Return (x, y) of the center of cell containing provided text 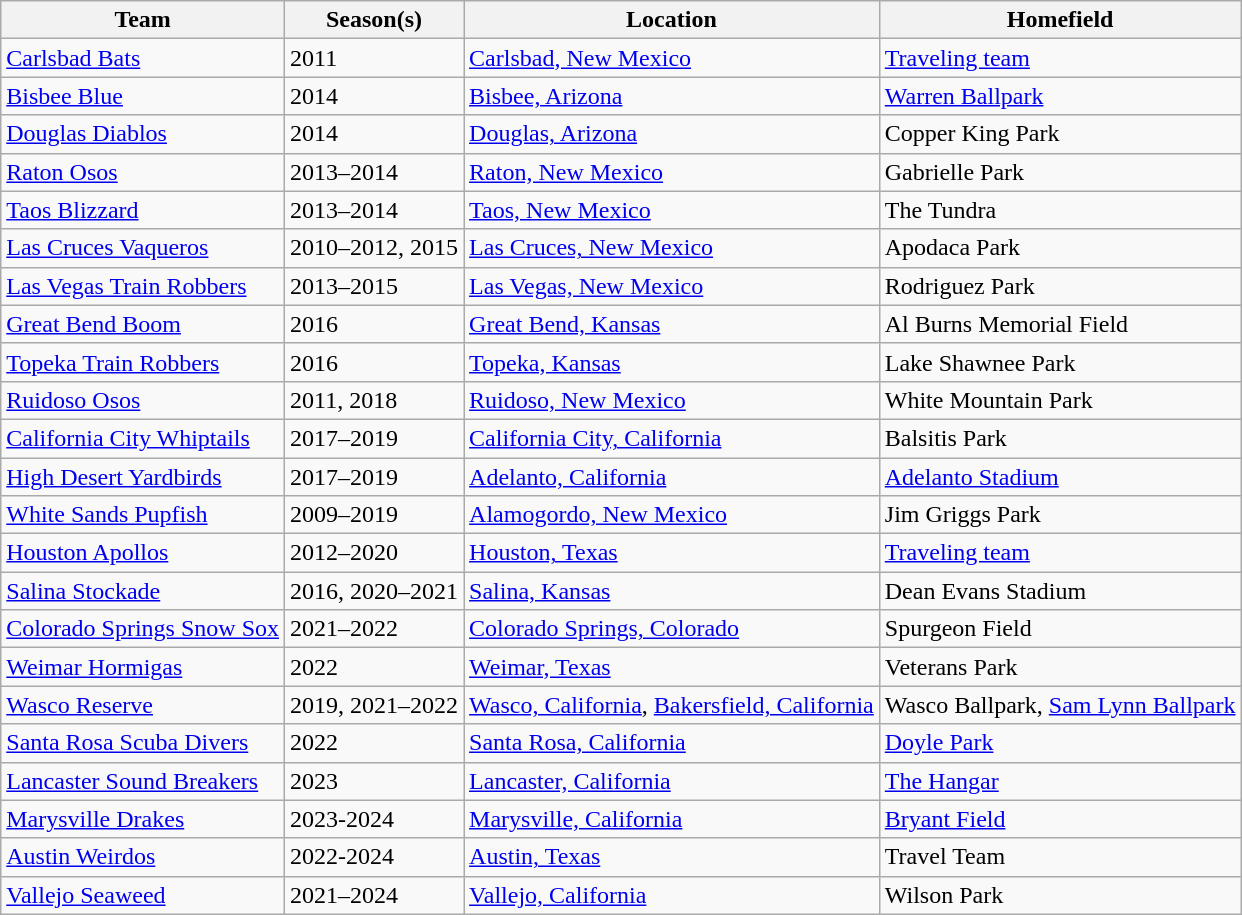
Vallejo Seaweed (143, 895)
Wasco, California, Bakersfield, California (672, 705)
The Hangar (1060, 781)
White Sands Pupfish (143, 515)
Lake Shawnee Park (1060, 362)
Douglas Diablos (143, 134)
Adelanto Stadium (1060, 477)
Las Cruces Vaqueros (143, 248)
Lancaster Sound Breakers (143, 781)
Veterans Park (1060, 667)
Taos Blizzard (143, 210)
Salina, Kansas (672, 591)
Jim Griggs Park (1060, 515)
Balsitis Park (1060, 438)
2011, 2018 (374, 400)
Wasco Reserve (143, 705)
Weimar Hormigas (143, 667)
Warren Ballpark (1060, 96)
California City, California (672, 438)
Bisbee Blue (143, 96)
Team (143, 20)
2009–2019 (374, 515)
Rodriguez Park (1060, 286)
Raton Osos (143, 172)
2019, 2021–2022 (374, 705)
Copper King Park (1060, 134)
Salina Stockade (143, 591)
Las Cruces, New Mexico (672, 248)
Vallejo, California (672, 895)
Douglas, Arizona (672, 134)
Wilson Park (1060, 895)
Carlsbad, New Mexico (672, 58)
2011 (374, 58)
Doyle Park (1060, 743)
Bryant Field (1060, 819)
High Desert Yardbirds (143, 477)
Houston Apollos (143, 553)
Raton, New Mexico (672, 172)
2016, 2020–2021 (374, 591)
2022-2024 (374, 857)
Alamogordo, New Mexico (672, 515)
Spurgeon Field (1060, 629)
2012–2020 (374, 553)
Travel Team (1060, 857)
Las Vegas Train Robbers (143, 286)
Santa Rosa Scuba Divers (143, 743)
California City Whiptails (143, 438)
Homefield (1060, 20)
Austin, Texas (672, 857)
2013–2015 (374, 286)
Marysville Drakes (143, 819)
Great Bend, Kansas (672, 324)
2010–2012, 2015 (374, 248)
Marysville, California (672, 819)
Gabrielle Park (1060, 172)
Dean Evans Stadium (1060, 591)
Topeka Train Robbers (143, 362)
Great Bend Boom (143, 324)
Season(s) (374, 20)
2021–2022 (374, 629)
Ruidoso Osos (143, 400)
Apodaca Park (1060, 248)
Taos, New Mexico (672, 210)
Ruidoso, New Mexico (672, 400)
2021–2024 (374, 895)
Location (672, 20)
Lancaster, California (672, 781)
Wasco Ballpark, Sam Lynn Ballpark (1060, 705)
Austin Weirdos (143, 857)
Colorado Springs, Colorado (672, 629)
Carlsbad Bats (143, 58)
Adelanto, California (672, 477)
2023-2024 (374, 819)
The Tundra (1060, 210)
Al Burns Memorial Field (1060, 324)
Weimar, Texas (672, 667)
Houston, Texas (672, 553)
Colorado Springs Snow Sox (143, 629)
Bisbee, Arizona (672, 96)
Santa Rosa, California (672, 743)
White Mountain Park (1060, 400)
Topeka, Kansas (672, 362)
Las Vegas, New Mexico (672, 286)
2023 (374, 781)
